Return (x, y) of the center of cell containing provided text 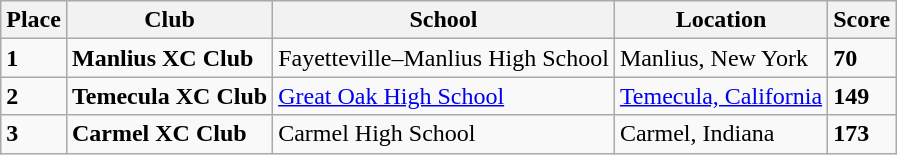
173 (862, 134)
70 (862, 58)
3 (34, 134)
School (444, 20)
Manlius, New York (720, 58)
Carmel XC Club (169, 134)
Location (720, 20)
2 (34, 96)
Fayetteville–Manlius High School (444, 58)
1 (34, 58)
149 (862, 96)
Manlius XC Club (169, 58)
Carmel High School (444, 134)
Temecula, California (720, 96)
Carmel, Indiana (720, 134)
Great Oak High School (444, 96)
Score (862, 20)
Place (34, 20)
Club (169, 20)
Temecula XC Club (169, 96)
